Detect which cell encompasses the target text, then output its [x, y] center coordinate. 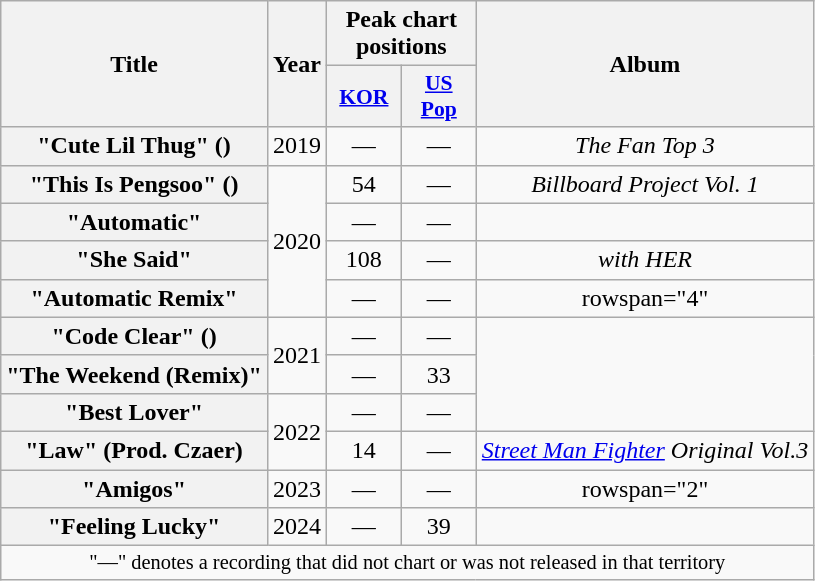
"The Weekend (Remix)" [134, 374]
KOR [364, 96]
108 [364, 260]
"Code Clear" () [134, 336]
2023 [296, 489]
"This Is Pengsoo" () [134, 184]
Peak chartpositions [401, 34]
USPop [438, 96]
rowspan="2" [644, 489]
The Fan Top 3 [644, 146]
2022 [296, 431]
"Amigos" [134, 489]
"Feeling Lucky" [134, 527]
Year [296, 64]
"Automatic" [134, 222]
Title [134, 64]
2021 [296, 355]
"Automatic Remix" [134, 298]
"She Said" [134, 260]
with HER [644, 260]
14 [364, 450]
2019 [296, 146]
"Law" (Prod. Czaer) [134, 450]
Album [644, 64]
2024 [296, 527]
"Cute Lil Thug" () [134, 146]
"Best Lover" [134, 412]
rowspan="4" [644, 298]
Street Man Fighter Original Vol.3 [644, 450]
"—" denotes a recording that did not chart or was not released in that territory [408, 563]
2020 [296, 241]
33 [438, 374]
39 [438, 527]
Billboard Project Vol. 1 [644, 184]
54 [364, 184]
